Capture the cell that displays the provided text and extract its (x, y) central coordinate. 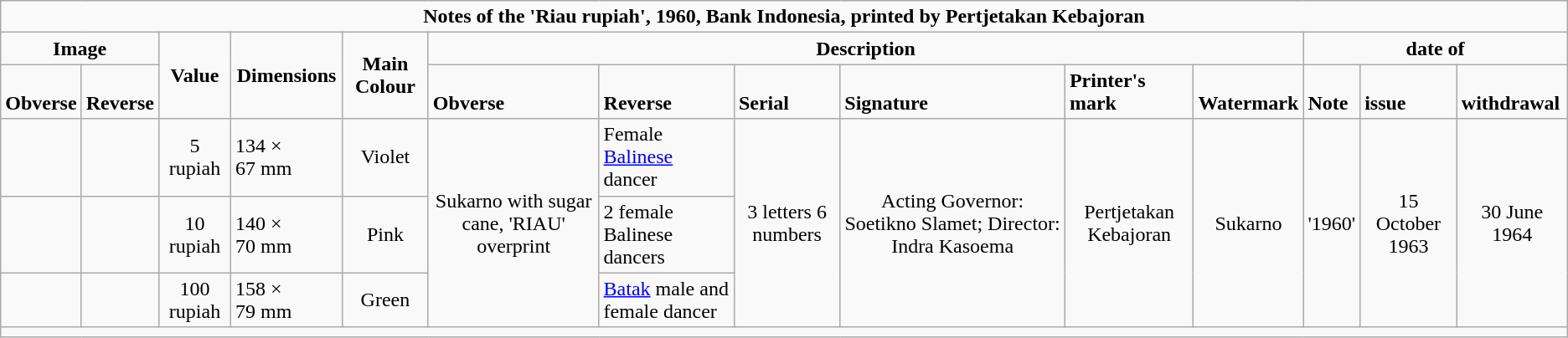
30 June 1964 (1512, 223)
Notes of the 'Riau rupiah', 1960, Bank Indonesia, printed by Pertjetakan Kebajoran (784, 17)
Description (866, 49)
Image (80, 49)
158 × 79 mm (286, 300)
issue (1409, 92)
Main Colour (385, 75)
Acting Governor: Soetikno Slamet; Director: Indra Kasoema (953, 223)
Serial (787, 92)
Value (194, 75)
date of (1436, 49)
Pertjetakan Kebajoran (1129, 223)
Sukarno with sugar cane, 'RIAU' overprint (513, 223)
withdrawal (1512, 92)
3 letters 6 numbers (787, 223)
Watermark (1248, 92)
'1960' (1332, 223)
Dimensions (286, 75)
Green (385, 300)
Signature (953, 92)
Pink (385, 234)
Female Balinese dancer (667, 157)
134 × 67 mm (286, 157)
2 female Balinese dancers (667, 234)
10 rupiah (194, 234)
Note (1332, 92)
Sukarno (1248, 223)
Printer's mark (1129, 92)
15 October 1963 (1409, 223)
Violet (385, 157)
140 × 70 mm (286, 234)
5 rupiah (194, 157)
Batak male and female dancer (667, 300)
100 rupiah (194, 300)
